From the cell containing the given text, extract its center point as (x, y) coordinate. 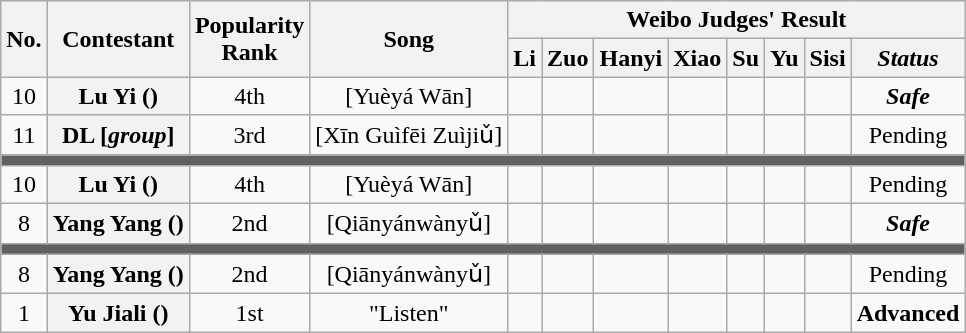
3rd (249, 135)
11 (24, 135)
"Listen" (409, 313)
Yu (785, 58)
[Xīn Guìfēi Zuìjiǔ] (409, 135)
Song (409, 39)
Xiao (698, 58)
1 (24, 313)
Su (746, 58)
Hanyi (631, 58)
Sisi (828, 58)
Yu Jiali () (118, 313)
Zuo (568, 58)
Status (908, 58)
1st (249, 313)
Li (525, 58)
DL [group] (118, 135)
No. (24, 39)
PopularityRank (249, 39)
Weibo Judges' Result (736, 20)
Contestant (118, 39)
Advanced (908, 313)
